Scan for the cell matching the given text and deliver its (x, y) coordinate at center. 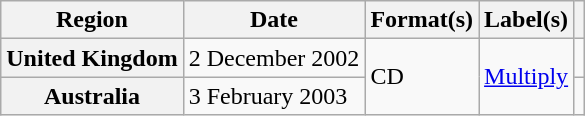
CD (422, 77)
Date (274, 20)
United Kingdom (92, 58)
3 February 2003 (274, 96)
Label(s) (526, 20)
Format(s) (422, 20)
2 December 2002 (274, 58)
Multiply (526, 77)
Region (92, 20)
Australia (92, 96)
